Search for the cell housing the specified text and yield its [X, Y] center coordinate. 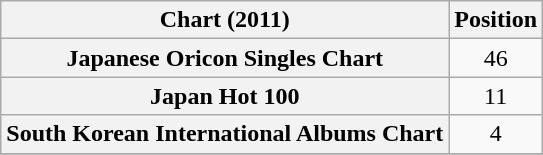
Position [496, 20]
South Korean International Albums Chart [225, 134]
46 [496, 58]
Chart (2011) [225, 20]
4 [496, 134]
Japanese Oricon Singles Chart [225, 58]
11 [496, 96]
Japan Hot 100 [225, 96]
